Identify which cell holds the provided text, then report its (X, Y) central coordinate. 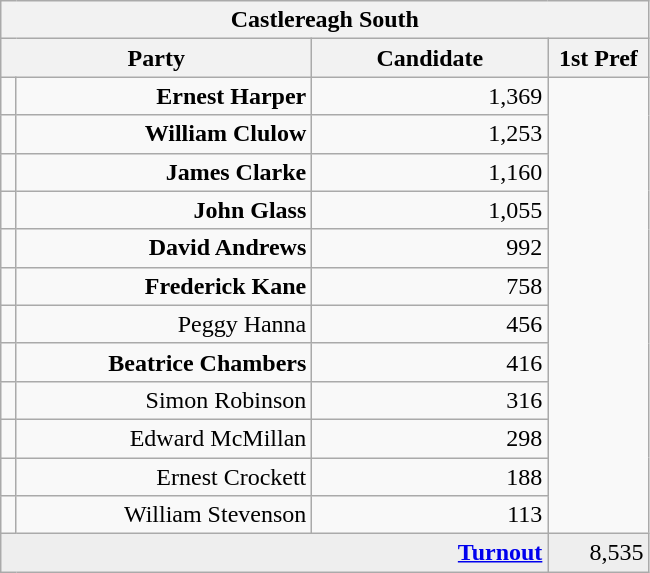
William Stevenson (164, 515)
992 (430, 248)
1,055 (430, 210)
8,535 (598, 553)
Ernest Harper (164, 96)
113 (430, 515)
James Clarke (164, 172)
188 (430, 477)
Simon Robinson (164, 400)
David Andrews (164, 248)
Frederick Kane (164, 286)
456 (430, 324)
Turnout (274, 553)
Beatrice Chambers (164, 362)
316 (430, 400)
1,369 (430, 96)
Party (156, 58)
758 (430, 286)
William Clulow (164, 134)
298 (430, 438)
Edward McMillan (164, 438)
Candidate (430, 58)
416 (430, 362)
Castlereagh South (325, 20)
John Glass (164, 210)
1st Pref (598, 58)
Ernest Crockett (164, 477)
1,160 (430, 172)
1,253 (430, 134)
Peggy Hanna (164, 324)
